From the cell containing the given text, extract its center point as (x, y) coordinate. 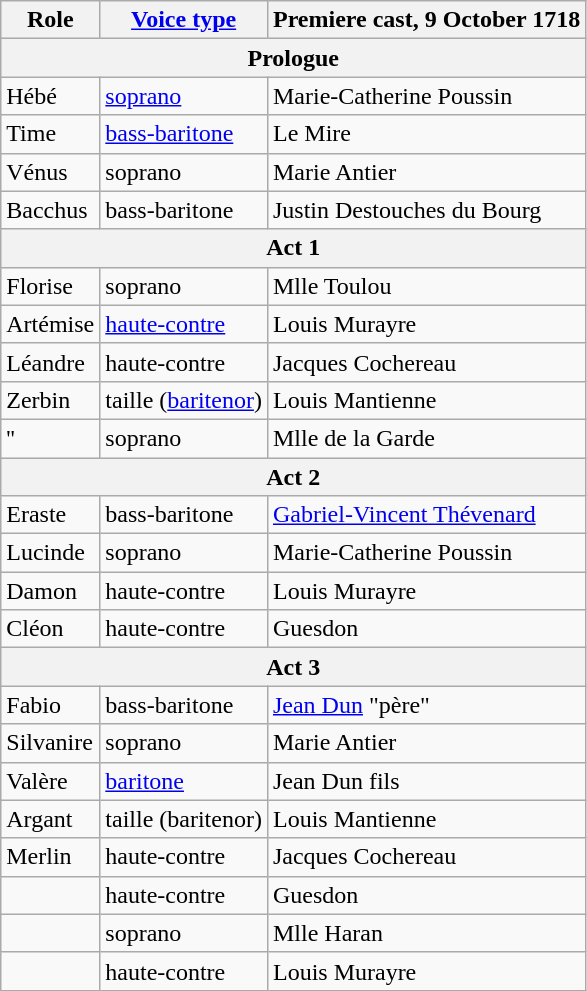
Cléon (50, 629)
Mlle de la Garde (426, 438)
Act 3 (294, 667)
Valère (50, 781)
Mlle Haran (426, 933)
Merlin (50, 857)
Mlle Toulou (426, 286)
Eraste (50, 515)
Premiere cast, 9 October 1718 (426, 20)
Le Mire (426, 134)
Argant (50, 819)
Léandre (50, 362)
Gabriel-Vincent Thévenard (426, 515)
baritone (184, 781)
Florise (50, 286)
Time (50, 134)
Voice type (184, 20)
Fabio (50, 705)
Jean Dun fils (426, 781)
Bacchus (50, 210)
Damon (50, 591)
Justin Destouches du Bourg (426, 210)
Lucinde (50, 553)
Vénus (50, 172)
Prologue (294, 58)
Jean Dun "père" (426, 705)
Zerbin (50, 400)
Silvanire (50, 743)
Hébé (50, 96)
Act 1 (294, 248)
Act 2 (294, 477)
Artémise (50, 324)
'' (50, 438)
Role (50, 20)
